For the text-containing cell, return its midpoint in [X, Y] coordinate format. 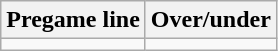
Pregame line [74, 20]
Over/under [210, 20]
